Provide the [x, y] coordinate of the cell's center where the given text is located.  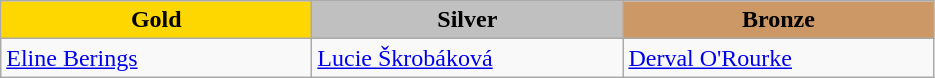
Derval O'Rourke [778, 58]
Silver [468, 20]
Eline Berings [156, 58]
Lucie Škrobáková [468, 58]
Gold [156, 20]
Bronze [778, 20]
